Determine the [X, Y] coordinate at the center of the cell enclosing the given text.  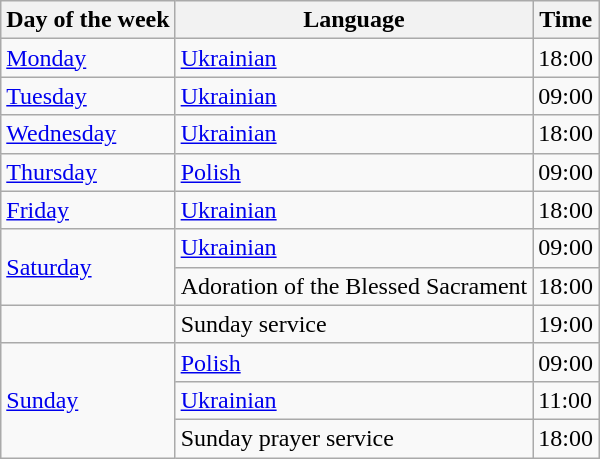
Adoration of the Blessed Sacrament [354, 286]
11:00 [566, 400]
Thursday [88, 172]
Time [566, 20]
Tuesday [88, 96]
Sunday service [354, 324]
Day of the week [88, 20]
Wednesday [88, 134]
Friday [88, 210]
19:00 [566, 324]
Monday [88, 58]
Saturday [88, 267]
Language [354, 20]
Sunday [88, 400]
Sunday prayer service [354, 438]
